Return the (x, y) coordinate for the center point of the cell that contains the specified text.  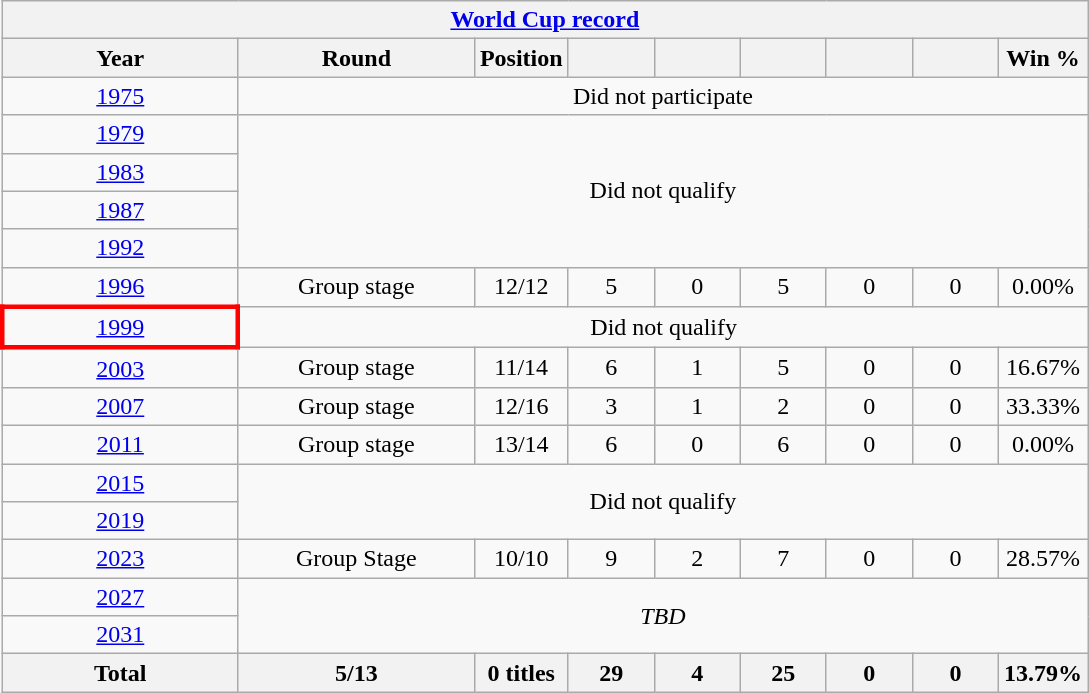
World Cup record (544, 20)
3 (611, 406)
TBD (662, 616)
Did not participate (662, 96)
2031 (120, 635)
25 (783, 673)
13.79% (1042, 673)
5/13 (356, 673)
Group Stage (356, 559)
1975 (120, 96)
7 (783, 559)
10/10 (521, 559)
13/14 (521, 444)
Total (120, 673)
Round (356, 58)
9 (611, 559)
11/14 (521, 368)
16.67% (1042, 368)
2023 (120, 559)
28.57% (1042, 559)
1979 (120, 134)
33.33% (1042, 406)
4 (697, 673)
29 (611, 673)
2007 (120, 406)
1983 (120, 172)
2015 (120, 483)
1996 (120, 287)
12/16 (521, 406)
12/12 (521, 287)
2011 (120, 444)
Year (120, 58)
Position (521, 58)
2019 (120, 521)
0 titles (521, 673)
2027 (120, 597)
1987 (120, 210)
Win % (1042, 58)
1992 (120, 248)
1999 (120, 328)
2003 (120, 368)
